Extract the (X, Y) coordinate from the center of the cell holding the provided text.  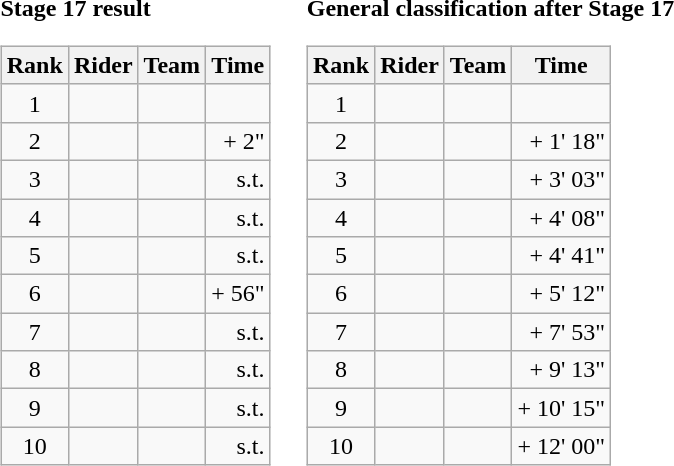
+ 5' 12" (562, 294)
+ 10' 15" (562, 408)
+ 3' 03" (562, 179)
+ 2" (238, 141)
+ 9' 13" (562, 370)
+ 7' 53" (562, 332)
+ 1' 18" (562, 141)
+ 4' 41" (562, 256)
+ 56" (238, 294)
+ 12' 00" (562, 446)
+ 4' 08" (562, 217)
